Determine the [X, Y] coordinate at the center of the cell enclosing the given text.  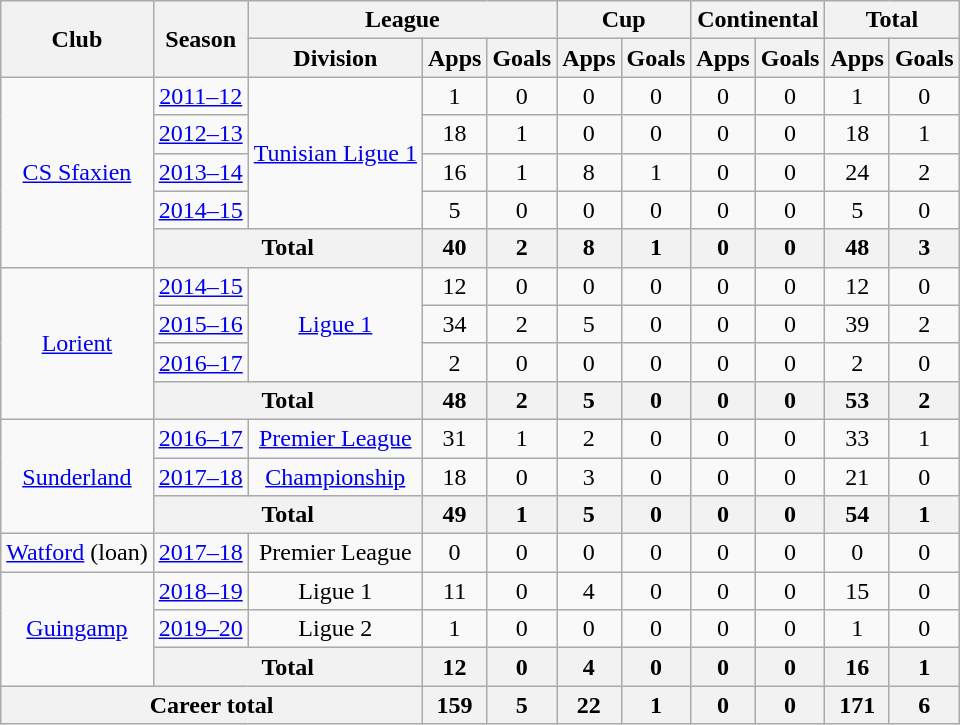
Club [77, 39]
Guingamp [77, 629]
171 [857, 705]
53 [857, 400]
Sunderland [77, 476]
Championship [335, 477]
159 [454, 705]
Career total [212, 705]
6 [924, 705]
31 [454, 438]
24 [857, 172]
Cup [624, 20]
33 [857, 438]
49 [454, 515]
21 [857, 477]
40 [454, 248]
54 [857, 515]
2018–19 [200, 591]
CS Sfaxien [77, 172]
Lorient [77, 343]
15 [857, 591]
League [402, 20]
2015–16 [200, 324]
34 [454, 324]
39 [857, 324]
2011–12 [200, 96]
22 [589, 705]
Division [335, 58]
2013–14 [200, 172]
Season [200, 39]
Tunisian Ligue 1 [335, 153]
Continental [758, 20]
2019–20 [200, 629]
11 [454, 591]
2012–13 [200, 134]
Watford (loan) [77, 553]
Ligue 2 [335, 629]
